Return the [X, Y] coordinate for the center point of the cell that contains the specified text.  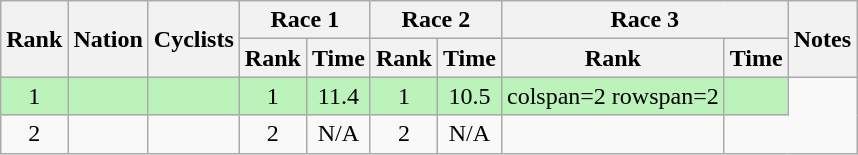
Nation [108, 39]
10.5 [469, 96]
Notes [822, 39]
Cyclists [194, 39]
Race 1 [304, 20]
Race 2 [436, 20]
11.4 [338, 96]
Race 3 [644, 20]
colspan=2 rowspan=2 [612, 96]
